Return (x, y) of the center of cell containing provided text 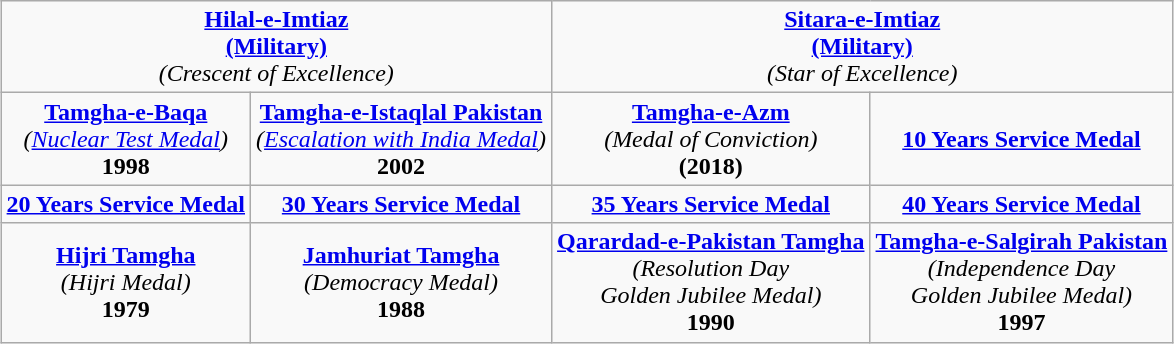
Tamgha-e-Azm(Medal of Conviction)(2018) (711, 139)
40 Years Service Medal (1022, 204)
Tamgha-e-Baqa(Nuclear Test Medal)1998 (126, 139)
30 Years Service Medal (402, 204)
Hijri Tamgha(Hijri Medal)1979 (126, 282)
20 Years Service Medal (126, 204)
Tamgha-e-Istaqlal Pakistan(Escalation with India Medal)2002 (402, 139)
Qarardad-e-Pakistan Tamgha(Resolution DayGolden Jubilee Medal)1990 (711, 282)
Jamhuriat Tamgha(Democracy Medal)1988 (402, 282)
Sitara-e-Imtiaz(Military)(Star of Excellence) (862, 47)
35 Years Service Medal (711, 204)
Hilal-e-Imtiaz(Military)(Crescent of Excellence) (276, 47)
Tamgha-e-Salgirah Pakistan(Independence DayGolden Jubilee Medal)1997 (1022, 282)
10 Years Service Medal (1022, 139)
